Extract the (x, y) coordinate from the center of the cell holding the provided text.  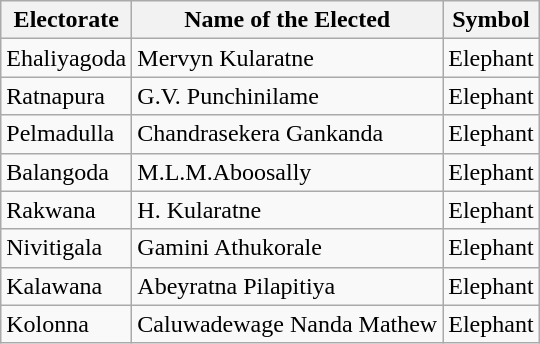
Nivitigala (66, 248)
Kalawana (66, 286)
Balangoda (66, 172)
Abeyratna Pilapitiya (288, 286)
Electorate (66, 20)
Mervyn Kularatne (288, 58)
Pelmadulla (66, 134)
Name of the Elected (288, 20)
Gamini Athukorale (288, 248)
M.L.M.Aboosally (288, 172)
Kolonna (66, 324)
Chandrasekera Gankanda (288, 134)
Rakwana (66, 210)
Symbol (491, 20)
Caluwadewage Nanda Mathew (288, 324)
Ehaliyagoda (66, 58)
G.V. Punchinilame (288, 96)
H. Kularatne (288, 210)
Ratnapura (66, 96)
